For the text-containing cell, return its midpoint in (X, Y) coordinate format. 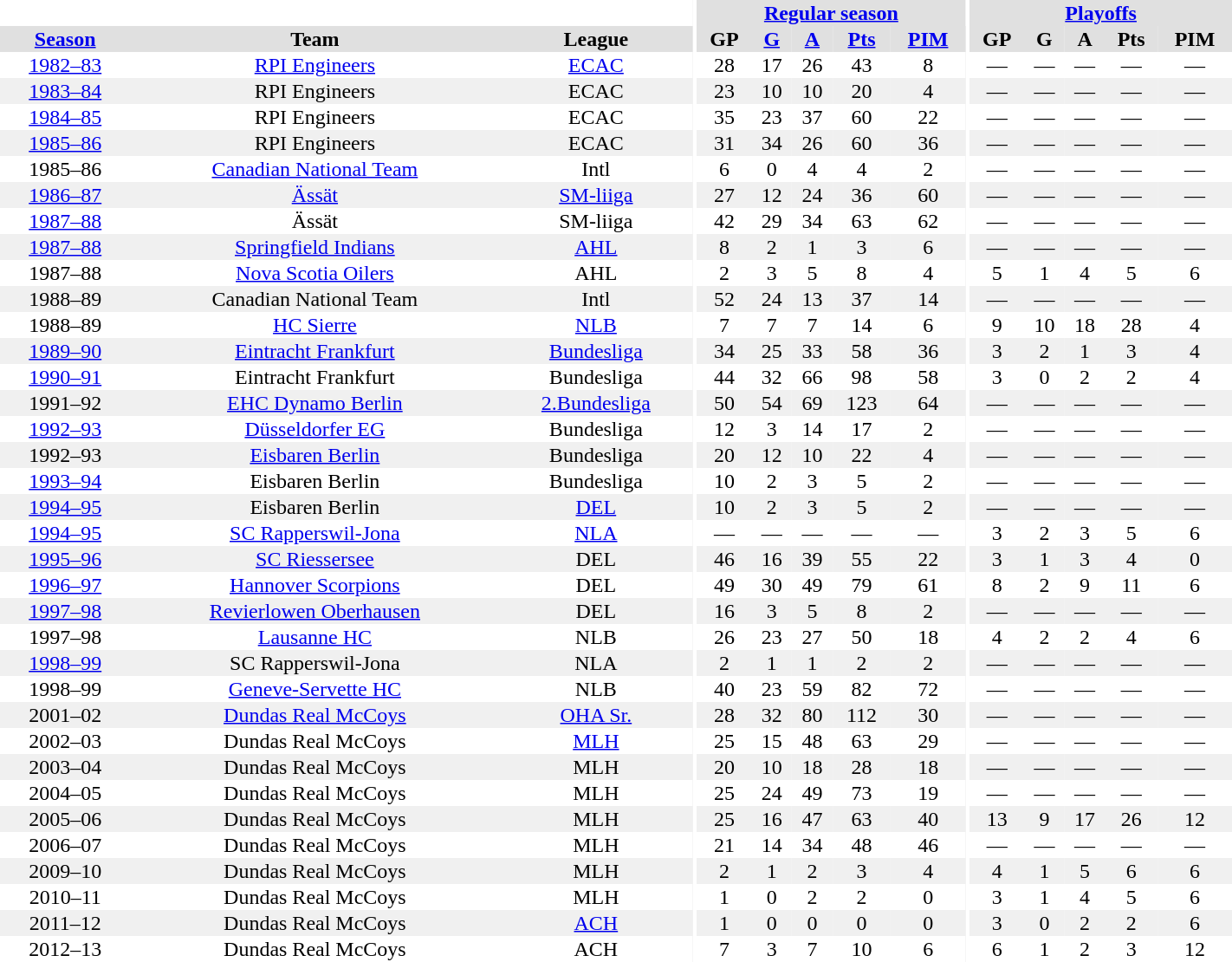
Düsseldorfer EG (314, 429)
2006–07 (65, 845)
1986–87 (65, 195)
1990–91 (65, 377)
69 (813, 403)
33 (813, 351)
15 (771, 741)
54 (771, 403)
2002–03 (65, 741)
OHA Sr. (596, 715)
19 (928, 793)
2009–10 (65, 871)
Nova Scotia Oilers (314, 273)
66 (813, 377)
35 (724, 117)
21 (724, 845)
1995–96 (65, 559)
Team (314, 39)
1996–97 (65, 585)
2012–13 (65, 949)
2005–06 (65, 819)
1983–84 (65, 91)
SC Riessersee (314, 559)
123 (861, 403)
31 (724, 143)
55 (861, 559)
11 (1131, 585)
42 (724, 221)
61 (928, 585)
Playoffs (1100, 13)
82 (861, 689)
Hannover Scorpions (314, 585)
Revierlowen Oberhausen (314, 611)
79 (861, 585)
52 (724, 299)
League (596, 39)
64 (928, 403)
112 (861, 715)
39 (813, 559)
43 (861, 65)
59 (813, 689)
2011–12 (65, 923)
2.Bundesliga (596, 403)
80 (813, 715)
1989–90 (65, 351)
1991–92 (65, 403)
44 (724, 377)
1993–94 (65, 481)
Lausanne HC (314, 637)
98 (861, 377)
EHC Dynamo Berlin (314, 403)
Springfield Indians (314, 247)
72 (928, 689)
47 (813, 819)
62 (928, 221)
Season (65, 39)
2004–05 (65, 793)
2003–04 (65, 767)
2010–11 (65, 897)
Geneve-Servette HC (314, 689)
1982–83 (65, 65)
1984–85 (65, 117)
Regular season (832, 13)
2001–02 (65, 715)
73 (861, 793)
HC Sierre (314, 325)
